For the text-containing cell, return its midpoint in (x, y) coordinate format. 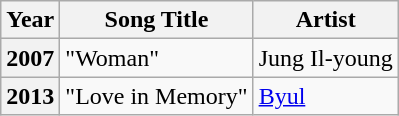
Song Title (156, 20)
Artist (326, 20)
Year (30, 20)
2007 (30, 58)
Byul (326, 96)
Jung Il-young (326, 58)
"Love in Memory" (156, 96)
2013 (30, 96)
"Woman" (156, 58)
